Capture the cell that displays the provided text and extract its (X, Y) central coordinate. 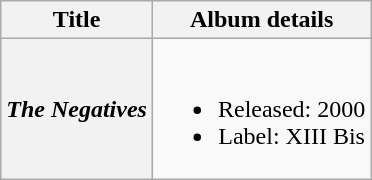
Released: 2000Label: XIII Bis (261, 109)
Album details (261, 20)
Title (77, 20)
The Negatives (77, 109)
